Determine the (X, Y) coordinate at the center of the cell enclosing the given text.  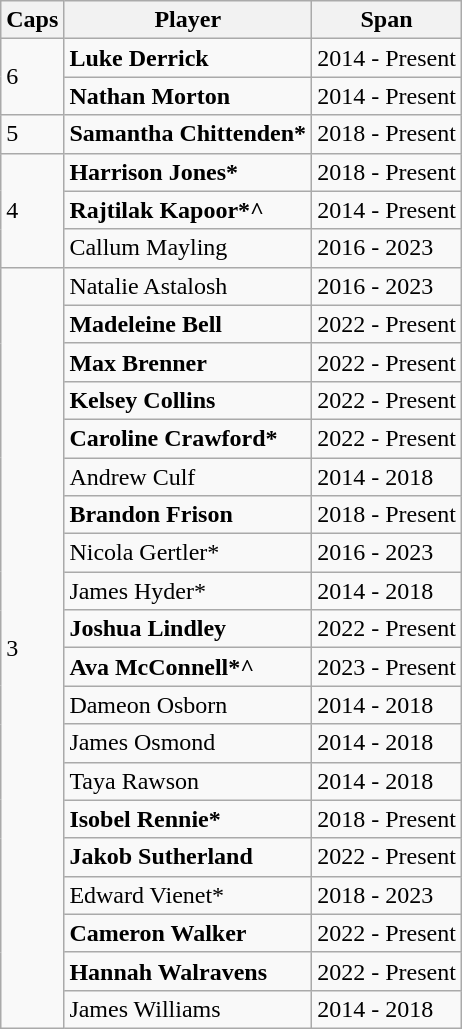
Ava McConnell*^ (188, 667)
Luke Derrick (188, 58)
4 (32, 210)
Caps (32, 20)
Jakob Sutherland (188, 857)
Rajtilak Kapoor*^ (188, 210)
Harrison Jones* (188, 172)
Samantha Chittenden* (188, 134)
Callum Mayling (188, 248)
Joshua Lindley (188, 629)
Isobel Rennie* (188, 819)
2023 - Present (387, 667)
Max Brenner (188, 362)
Kelsey Collins (188, 400)
Cameron Walker (188, 933)
Madeleine Bell (188, 324)
6 (32, 77)
Edward Vienet* (188, 895)
Taya Rawson (188, 781)
James Hyder* (188, 591)
Natalie Astalosh (188, 286)
Nathan Morton (188, 96)
James Williams (188, 1009)
Brandon Frison (188, 515)
3 (32, 648)
Caroline Crawford* (188, 438)
2018 - 2023 (387, 895)
Player (188, 20)
Andrew Culf (188, 477)
James Osmond (188, 743)
Hannah Walravens (188, 971)
Span (387, 20)
5 (32, 134)
Dameon Osborn (188, 705)
Nicola Gertler* (188, 553)
